Determine the [X, Y] coordinate at the center of the cell enclosing the given text.  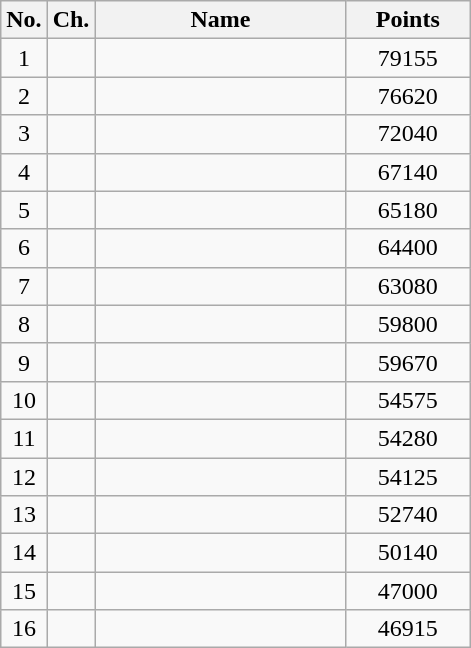
14 [24, 553]
54575 [408, 400]
3 [24, 134]
64400 [408, 248]
Name [220, 20]
1 [24, 58]
10 [24, 400]
12 [24, 477]
65180 [408, 210]
15 [24, 591]
59800 [408, 324]
63080 [408, 286]
47000 [408, 591]
No. [24, 20]
Ch. [71, 20]
9 [24, 362]
67140 [408, 172]
72040 [408, 134]
5 [24, 210]
8 [24, 324]
52740 [408, 515]
59670 [408, 362]
13 [24, 515]
4 [24, 172]
2 [24, 96]
54125 [408, 477]
50140 [408, 553]
7 [24, 286]
79155 [408, 58]
Points [408, 20]
76620 [408, 96]
46915 [408, 629]
6 [24, 248]
16 [24, 629]
54280 [408, 438]
11 [24, 438]
